Return [x, y] of the center of cell containing provided text 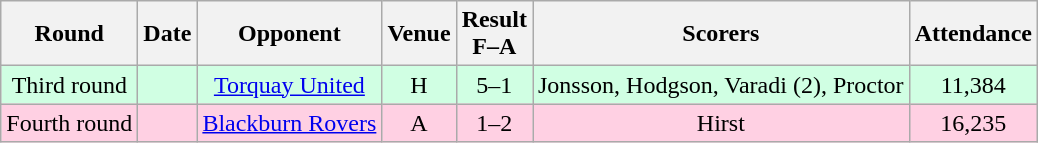
Round [70, 34]
Date [168, 34]
Blackburn Rovers [290, 123]
Torquay United [290, 85]
11,384 [973, 85]
Scorers [720, 34]
H [419, 85]
16,235 [973, 123]
ResultF–A [494, 34]
Third round [70, 85]
A [419, 123]
1–2 [494, 123]
5–1 [494, 85]
Opponent [290, 34]
Jonsson, Hodgson, Varadi (2), Proctor [720, 85]
Venue [419, 34]
Attendance [973, 34]
Fourth round [70, 123]
Hirst [720, 123]
